Return the (X, Y) coordinate for the center point of the cell that contains the specified text.  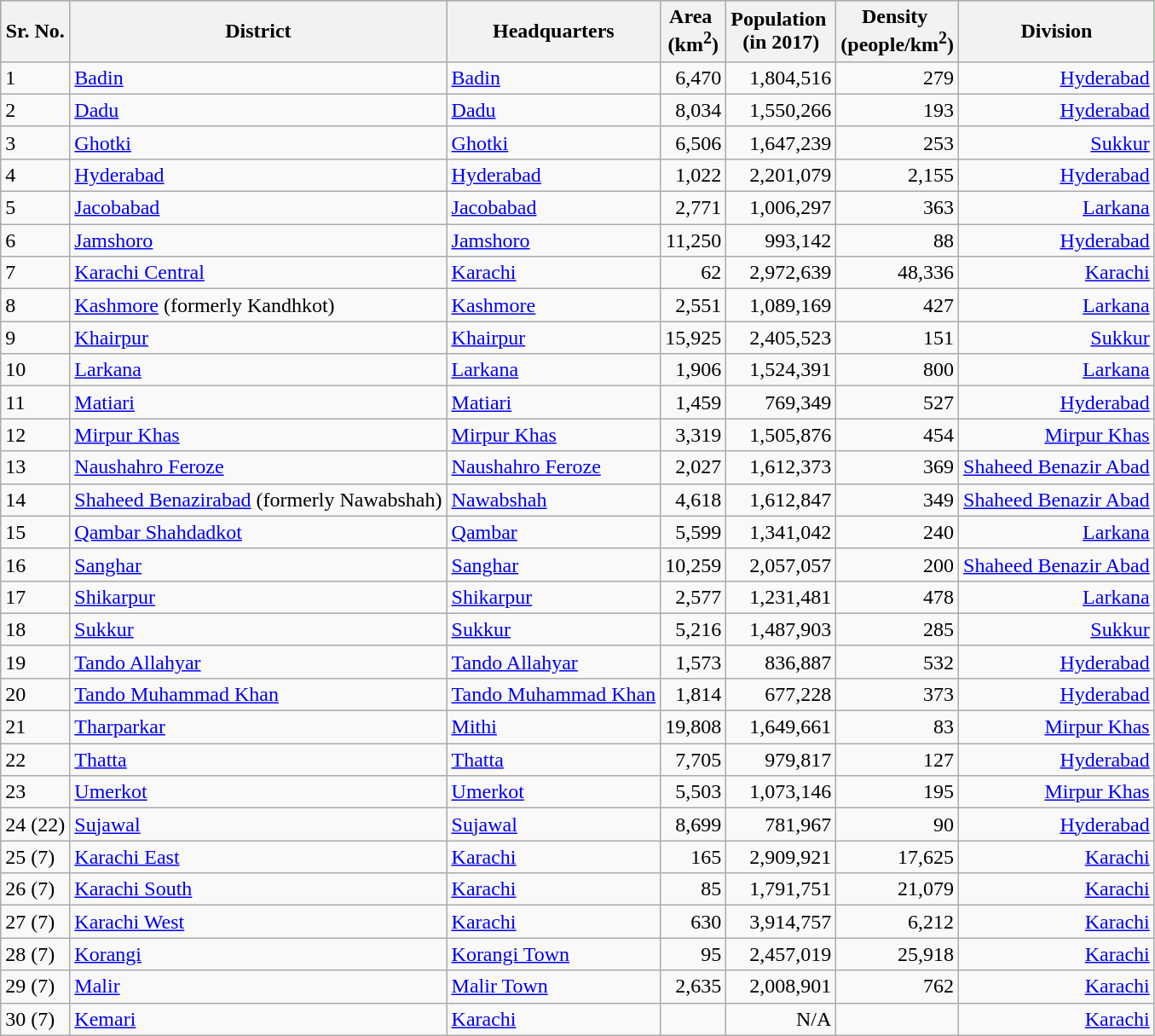
8 (36, 305)
19,808 (694, 727)
363 (898, 208)
4 (36, 175)
6 (36, 240)
83 (898, 727)
1,906 (694, 370)
2,405,523 (781, 338)
165 (694, 857)
62 (694, 273)
Karachi South (258, 889)
3,319 (694, 435)
3,914,757 (781, 922)
6,506 (694, 142)
22 (36, 760)
N/A (781, 1019)
Kashmore (554, 305)
17 (36, 597)
527 (898, 402)
1,791,751 (781, 889)
1,550,266 (781, 110)
1,487,903 (781, 629)
993,142 (781, 240)
279 (898, 78)
Sr. No. (36, 32)
95 (694, 954)
1,022 (694, 175)
24 (22) (36, 825)
1,006,297 (781, 208)
85 (694, 889)
Shaheed Benazirabad (formerly Nawabshah) (258, 500)
1,612,373 (781, 467)
454 (898, 435)
5,599 (694, 532)
478 (898, 597)
11 (36, 402)
193 (898, 110)
20 (36, 694)
769,349 (781, 402)
14 (36, 500)
7 (36, 273)
5,216 (694, 629)
8,034 (694, 110)
3 (36, 142)
1,073,146 (781, 792)
Density (people/km2) (898, 32)
151 (898, 338)
2,577 (694, 597)
90 (898, 825)
District (258, 32)
Headquarters (554, 32)
Kashmore (formerly Kandhkot) (258, 305)
6,212 (898, 922)
195 (898, 792)
Malir Town (554, 987)
2,909,921 (781, 857)
12 (36, 435)
285 (898, 629)
Qambar (554, 532)
8,699 (694, 825)
200 (898, 564)
1 (36, 78)
1,804,516 (781, 78)
1,814 (694, 694)
11,250 (694, 240)
630 (694, 922)
781,967 (781, 825)
677,228 (781, 694)
48,336 (898, 273)
15,925 (694, 338)
1,524,391 (781, 370)
23 (36, 792)
Nawabshah (554, 500)
21,079 (898, 889)
28 (7) (36, 954)
10 (36, 370)
7,705 (694, 760)
349 (898, 500)
2,551 (694, 305)
9 (36, 338)
15 (36, 532)
1,341,042 (781, 532)
2 (36, 110)
427 (898, 305)
4,618 (694, 500)
88 (898, 240)
Karachi East (258, 857)
373 (898, 694)
1,459 (694, 402)
6,470 (694, 78)
17,625 (898, 857)
18 (36, 629)
Kemari (258, 1019)
2,635 (694, 987)
Tharparkar (258, 727)
16 (36, 564)
10,259 (694, 564)
29 (7) (36, 987)
1,647,239 (781, 142)
Malir (258, 987)
369 (898, 467)
762 (898, 987)
Korangi Town (554, 954)
Qambar Shahdadkot (258, 532)
Population (in 2017) (781, 32)
1,612,847 (781, 500)
127 (898, 760)
25,918 (898, 954)
1,089,169 (781, 305)
2,057,057 (781, 564)
30 (7) (36, 1019)
25 (7) (36, 857)
1,231,481 (781, 597)
13 (36, 467)
5 (36, 208)
2,027 (694, 467)
Area (km2) (694, 32)
Karachi West (258, 922)
2,457,019 (781, 954)
2,008,901 (781, 987)
Korangi (258, 954)
21 (36, 727)
5,503 (694, 792)
1,573 (694, 662)
2,771 (694, 208)
Division (1057, 32)
800 (898, 370)
1,505,876 (781, 435)
240 (898, 532)
1,649,661 (781, 727)
2,155 (898, 175)
Mithi (554, 727)
Karachi Central (258, 273)
532 (898, 662)
27 (7) (36, 922)
19 (36, 662)
836,887 (781, 662)
26 (7) (36, 889)
253 (898, 142)
979,817 (781, 760)
2,201,079 (781, 175)
2,972,639 (781, 273)
